Detect which cell encompasses the target text, then output its (x, y) center coordinate. 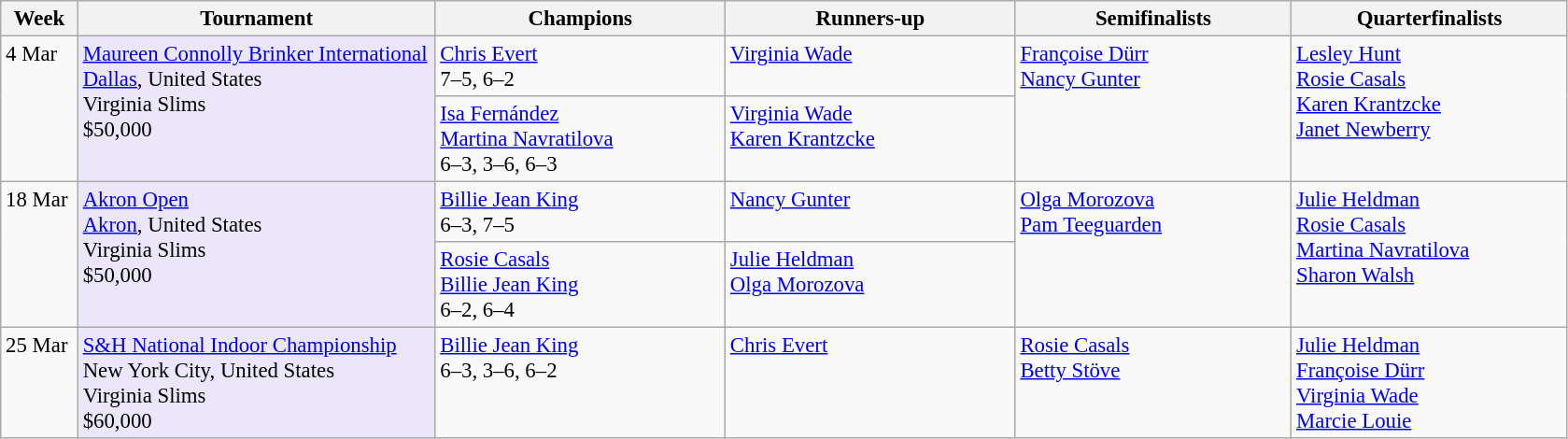
Julie Heldman Rosie Casals Martina Navratilova Sharon Walsh (1430, 255)
Julie Heldman Françoise Dürr Virginia Wade Marcie Louie (1430, 383)
Chris Evert 7–5, 6–2 (581, 67)
Akron Open Akron, United StatesVirginia Slims$50,000 (256, 255)
Lesley Hunt Rosie Casals Karen Krantzcke Janet Newberry (1430, 109)
Billie Jean King 6–3, 7–5 (581, 213)
Rosie Casals Betty Stöve (1153, 383)
25 Mar (39, 383)
Chris Evert (870, 383)
Tournament (256, 19)
S&H National Indoor Championship New York City, United StatesVirginia Slims$60,000 (256, 383)
Maureen Connolly Brinker InternationalDallas, United StatesVirginia Slims$50,000 (256, 109)
Olga Morozova Pam Teeguarden (1153, 255)
Virginia Wade (870, 67)
Nancy Gunter (870, 213)
4 Mar (39, 109)
Billie Jean King 6–3, 3–6, 6–2 (581, 383)
Virginia Wade Karen Krantzcke (870, 139)
Quarterfinalists (1430, 19)
Rosie Casals Billie Jean King6–2, 6–4 (581, 285)
Françoise Dürr Nancy Gunter (1153, 109)
Week (39, 19)
Isa Fernández Martina Navratilova6–3, 3–6, 6–3 (581, 139)
Champions (581, 19)
18 Mar (39, 255)
Semifinalists (1153, 19)
Julie Heldman Olga Morozova (870, 285)
Runners-up (870, 19)
